For the text-containing cell, return its midpoint in [x, y] coordinate format. 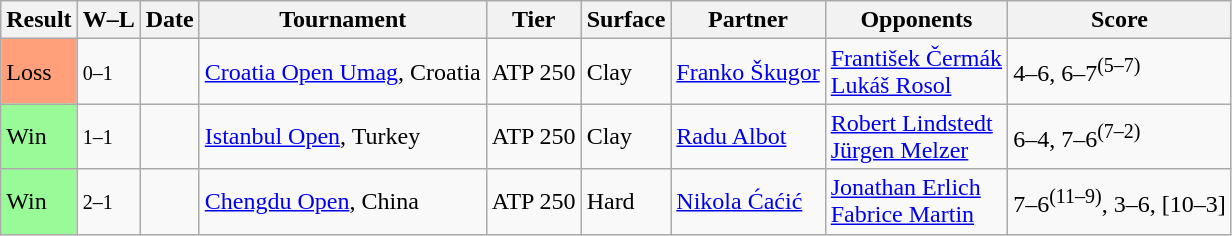
Loss [39, 72]
6–4, 7–6(7–2) [1120, 136]
Radu Albot [748, 136]
2–1 [108, 202]
Opponents [916, 20]
Istanbul Open, Turkey [342, 136]
Chengdu Open, China [342, 202]
František Čermák Lukáš Rosol [916, 72]
7–6(11–9), 3–6, [10–3] [1120, 202]
0–1 [108, 72]
Tier [534, 20]
W–L [108, 20]
Score [1120, 20]
Robert Lindstedt Jürgen Melzer [916, 136]
Franko Škugor [748, 72]
Nikola Ćaćić [748, 202]
1–1 [108, 136]
Result [39, 20]
Jonathan Erlich Fabrice Martin [916, 202]
Croatia Open Umag, Croatia [342, 72]
Date [170, 20]
4–6, 6–7(5–7) [1120, 72]
Hard [626, 202]
Surface [626, 20]
Partner [748, 20]
Tournament [342, 20]
